Find where the given text appears and provide that cell's center as (X, Y) coordinate. 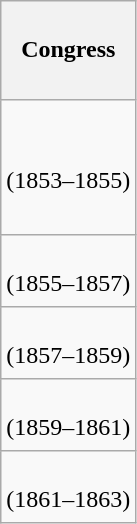
(1853–1855) (68, 166)
(1857–1859) (68, 342)
Congress (68, 50)
(1859–1861) (68, 414)
(1855–1857) (68, 270)
(1861–1863) (68, 486)
